Locate the cell with the specified text and output its (x, y) center coordinate. 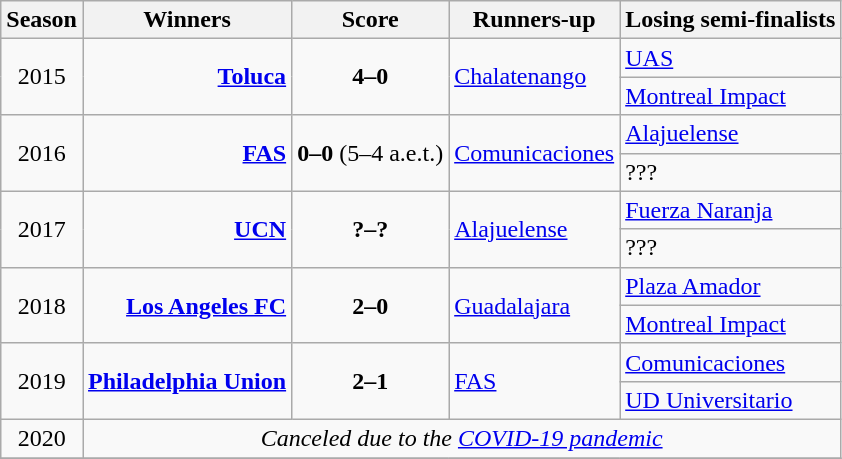
Philadelphia Union (186, 381)
Canceled due to the COVID-19 pandemic (461, 438)
UAS (730, 58)
?–? (370, 229)
2016 (42, 153)
2017 (42, 229)
UD Universitario (730, 400)
Losing semi-finalists (730, 20)
Plaza Amador (730, 286)
Winners (186, 20)
Season (42, 20)
Runners-up (534, 20)
2020 (42, 438)
4–0 (370, 77)
Score (370, 20)
2–1 (370, 381)
Chalatenango (534, 77)
Los Angeles FC (186, 305)
UCN (186, 229)
2015 (42, 77)
2–0 (370, 305)
0–0 (5–4 a.e.t.) (370, 153)
2018 (42, 305)
Toluca (186, 77)
Guadalajara (534, 305)
2019 (42, 381)
Fuerza Naranja (730, 210)
